Output the (x, y) coordinate of the center of the cell containing the given text.  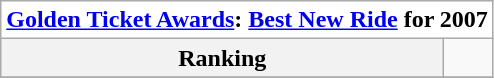
Golden Ticket Awards: Best New Ride for 2007 (248, 20)
Ranking (222, 58)
